Return (X, Y) of the center of cell containing provided text 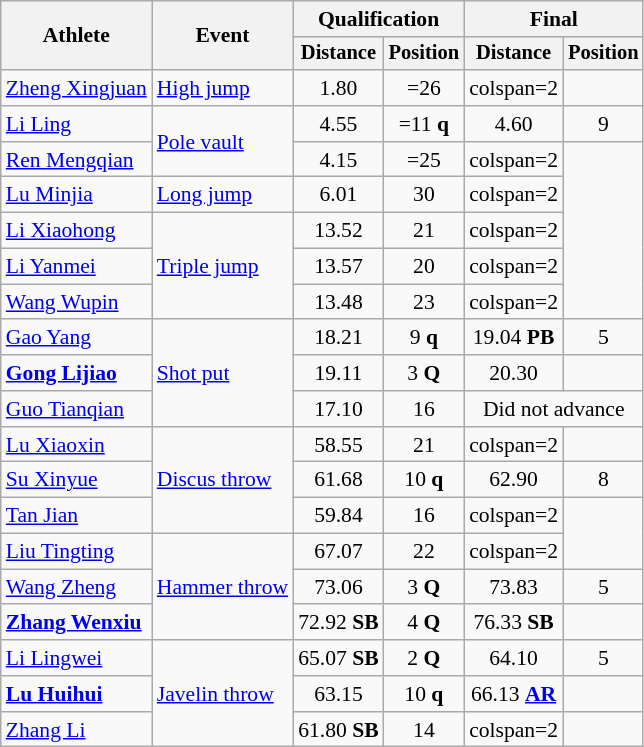
72.92 SB (338, 623)
61.68 (338, 480)
=25 (424, 160)
Lu Xiaoxin (76, 445)
9 (603, 124)
18.21 (338, 338)
8 (603, 480)
2 Q (424, 658)
1.80 (338, 88)
Discus throw (222, 480)
64.10 (514, 658)
Wang Wupin (76, 302)
Hammer throw (222, 588)
Zhang Wenxiu (76, 623)
59.84 (338, 516)
Guo Tianqian (76, 409)
Qualification (378, 19)
Li Lingwei (76, 658)
Liu Tingting (76, 552)
Lu Huihui (76, 694)
Zheng Xingjuan (76, 88)
9 q (424, 338)
Shot put (222, 374)
20.30 (514, 373)
Javelin throw (222, 694)
4.15 (338, 160)
13.52 (338, 231)
High jump (222, 88)
13.57 (338, 267)
23 (424, 302)
67.07 (338, 552)
Did not advance (554, 409)
30 (424, 195)
Pole vault (222, 142)
Wang Zheng (76, 587)
Li Yanmei (76, 267)
=11 q (424, 124)
17.10 (338, 409)
4.55 (338, 124)
Gong Lijiao (76, 373)
Triple jump (222, 266)
Su Xinyue (76, 480)
19.11 (338, 373)
13.48 (338, 302)
76.33 SB (514, 623)
Li Xiaohong (76, 231)
22 (424, 552)
=26 (424, 88)
20 (424, 267)
Tan Jian (76, 516)
73.06 (338, 587)
Event (222, 36)
62.90 (514, 480)
73.83 (514, 587)
Final (554, 19)
63.15 (338, 694)
Gao Yang (76, 338)
4.60 (514, 124)
Long jump (222, 195)
Athlete (76, 36)
58.55 (338, 445)
6.01 (338, 195)
66.13 AR (514, 694)
19.04 PB (514, 338)
4 Q (424, 623)
Li Ling (76, 124)
65.07 SB (338, 658)
Ren Mengqian (76, 160)
Lu Minjia (76, 195)
